Find where the given text appears and provide that cell's center as [X, Y] coordinate. 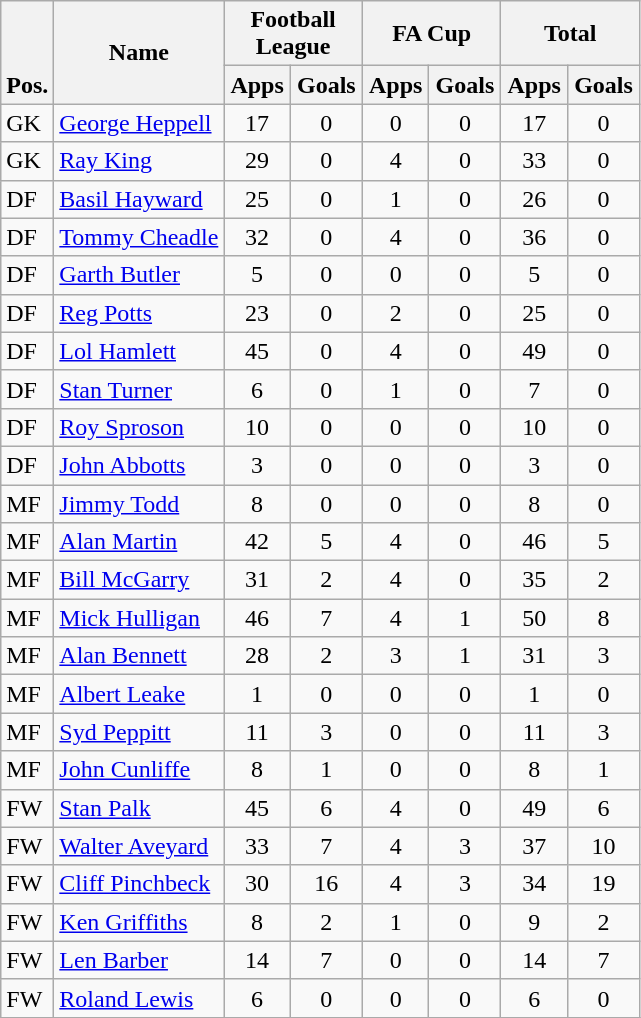
Tommy Cheadle [139, 237]
Stan Turner [139, 389]
Basil Hayward [139, 199]
Lol Hamlett [139, 351]
Cliff Pinchbeck [139, 884]
Syd Peppitt [139, 732]
23 [258, 313]
Football League [294, 34]
Bill McGarry [139, 580]
Roy Sproson [139, 427]
50 [534, 618]
John Cunliffe [139, 770]
9 [534, 922]
29 [258, 161]
Garth Butler [139, 275]
26 [534, 199]
36 [534, 237]
Pos. [28, 52]
Total [570, 34]
34 [534, 884]
Mick Hulligan [139, 618]
John Abbotts [139, 465]
19 [603, 884]
Len Barber [139, 960]
FA Cup [432, 34]
Name [139, 52]
Ray King [139, 161]
George Heppell [139, 123]
30 [258, 884]
Roland Lewis [139, 998]
Albert Leake [139, 694]
28 [258, 656]
32 [258, 237]
Alan Martin [139, 542]
37 [534, 846]
Reg Potts [139, 313]
Ken Griffiths [139, 922]
Alan Bennett [139, 656]
Walter Aveyard [139, 846]
16 [326, 884]
35 [534, 580]
42 [258, 542]
Stan Palk [139, 808]
Jimmy Todd [139, 503]
